Return the (x, y) coordinate for the center point of the cell that contains the specified text.  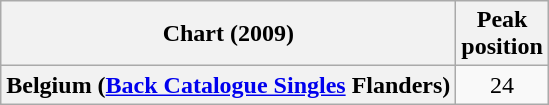
Belgium (Back Catalogue Singles Flanders) (228, 85)
24 (502, 85)
Chart (2009) (228, 34)
Peakposition (502, 34)
